Determine the [x, y] coordinate at the center of the cell enclosing the given text.  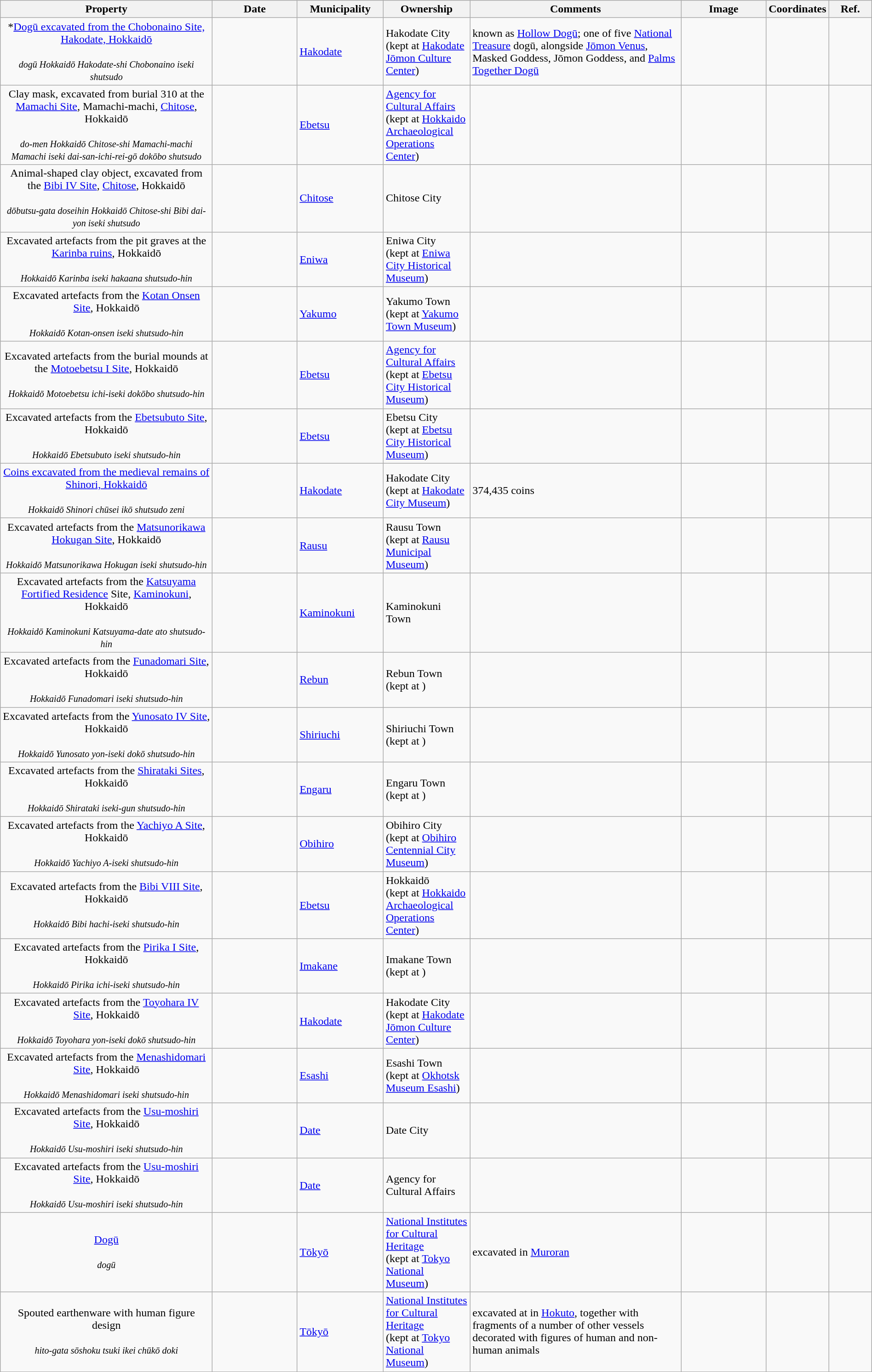
Agency for Cultural Affairs [426, 1185]
Obihiro City(kept at Obihiro Centennial City Museum) [426, 844]
Municipality [340, 9]
Excavated artefacts from the burial mounds at the Motoebetsu I Site, HokkaidōHokkaidō Motoebetsu ichi-iseki dokōbo shutsudo-hin [107, 375]
Date City [426, 1131]
Excavated artefacts from the Matsunorikawa Hokugan Site, HokkaidōHokkaidō Matsunorikawa Hokugan iseki shutsudo-hin [107, 545]
Chitose [340, 198]
Coordinates [797, 9]
Kaminokuni Town [426, 613]
Rebun [340, 680]
Rebun Town(kept at ) [426, 680]
Yakumo Town(kept at Yakumo Town Museum) [426, 314]
Eniwa City(kept at Eniwa City Historical Museum) [426, 259]
Excavated artefacts from the Ebetsubuto Site, HokkaidōHokkaidō Ebetsubuto iseki shutsudo-hin [107, 436]
Chitose City [426, 198]
Esashi [340, 1075]
Ownership [426, 9]
Kaminokuni [340, 613]
Hokkaidō(kept at Hokkaido Archaeological Operations Center) [426, 905]
Rausu [340, 545]
Imakane Town(kept at ) [426, 966]
Ref. [850, 9]
Excavated artefacts from the Bibi VIII Site, HokkaidōHokkaidō Bibi hachi-iseki shutsudo-hin [107, 905]
*Dogū excavated from the Chobonaino Site, Hakodate, Hokkaidōdogū Hokkaidō Hakodate-shi Chobonaino iseki shutsudo [107, 52]
known as Hollow Dogū; one of five National Treasure dogū, alongside Jōmon Venus, Masked Goddess, Jōmon Goddess, and Palms Together Dogū [576, 52]
Dogūdogū [107, 1252]
Yakumo [340, 314]
Eniwa [340, 259]
Image [724, 9]
Excavated artefacts from the Yachiyo A Site, HokkaidōHokkaidō Yachiyo A-iseki shutsudo-hin [107, 844]
Coins excavated from the medieval remains of Shinori, HokkaidōHokkaidō Shinori chūsei ikō shutsudo zeni [107, 490]
Imakane [340, 966]
Engaru Town(kept at ) [426, 789]
Excavated artefacts from the pit graves at the Karinba ruins, HokkaidōHokkaidō Karinba iseki hakaana shutsudo-hin [107, 259]
Rausu Town(kept at Rausu Municipal Museum) [426, 545]
Excavated artefacts from the Pirika I Site, HokkaidōHokkaidō Pirika ichi-iseki shutsudo-hin [107, 966]
Shiriuchi [340, 735]
Excavated artefacts from the Katsuyama Fortified Residence Site, Kaminokuni, HokkaidōHokkaidō Kaminokuni Katsuyama-date ato shutsudo-hin [107, 613]
excavated at in Hokuto, together with fragments of a number of other vessels decorated with figures of human and non-human animals [576, 1332]
Shiriuchi Town(kept at ) [426, 735]
Obihiro [340, 844]
Excavated artefacts from the Menashidomari Site, HokkaidōHokkaidō Menashidomari iseki shutsudo-hin [107, 1075]
Excavated artefacts from the Kotan Onsen Site, HokkaidōHokkaidō Kotan-onsen iseki shutsudo-hin [107, 314]
Esashi Town(kept at Okhotsk Museum Esashi) [426, 1075]
Ebetsu City(kept at Ebetsu City Historical Museum) [426, 436]
Engaru [340, 789]
Agency for Cultural Affairs(kept at Hokkaido Archaeological Operations Center) [426, 125]
Agency for Cultural Affairs(kept at Ebetsu City Historical Museum) [426, 375]
Comments [576, 9]
Excavated artefacts from the Shirataki Sites, HokkaidōHokkaidō Shirataki iseki-gun shutsudo-hin [107, 789]
374,435 coins [576, 490]
Animal-shaped clay object, excavated from the Bibi IV Site, Chitose, Hokkaidōdōbutsu-gata doseihin Hokkaidō Chitose-shi Bibi dai-yon iseki shutsudo [107, 198]
excavated in Muroran [576, 1252]
Hakodate City(kept at Hakodate City Museum) [426, 490]
Spouted earthenware with human figure designhito-gata sōshoku tsuki ikei chūkō doki [107, 1332]
Excavated artefacts from the Yunosato IV Site, HokkaidōHokkaidō Yunosato yon-iseki dokō shutsudo-hin [107, 735]
Excavated artefacts from the Toyohara IV Site, HokkaidōHokkaidō Toyohara yon-iseki dokō shutsudo-hin [107, 1021]
Property [107, 9]
Excavated artefacts from the Funadomari Site, HokkaidōHokkaidō Funadomari iseki shutsudo-hin [107, 680]
